Search for the cell housing the specified text and yield its [x, y] center coordinate. 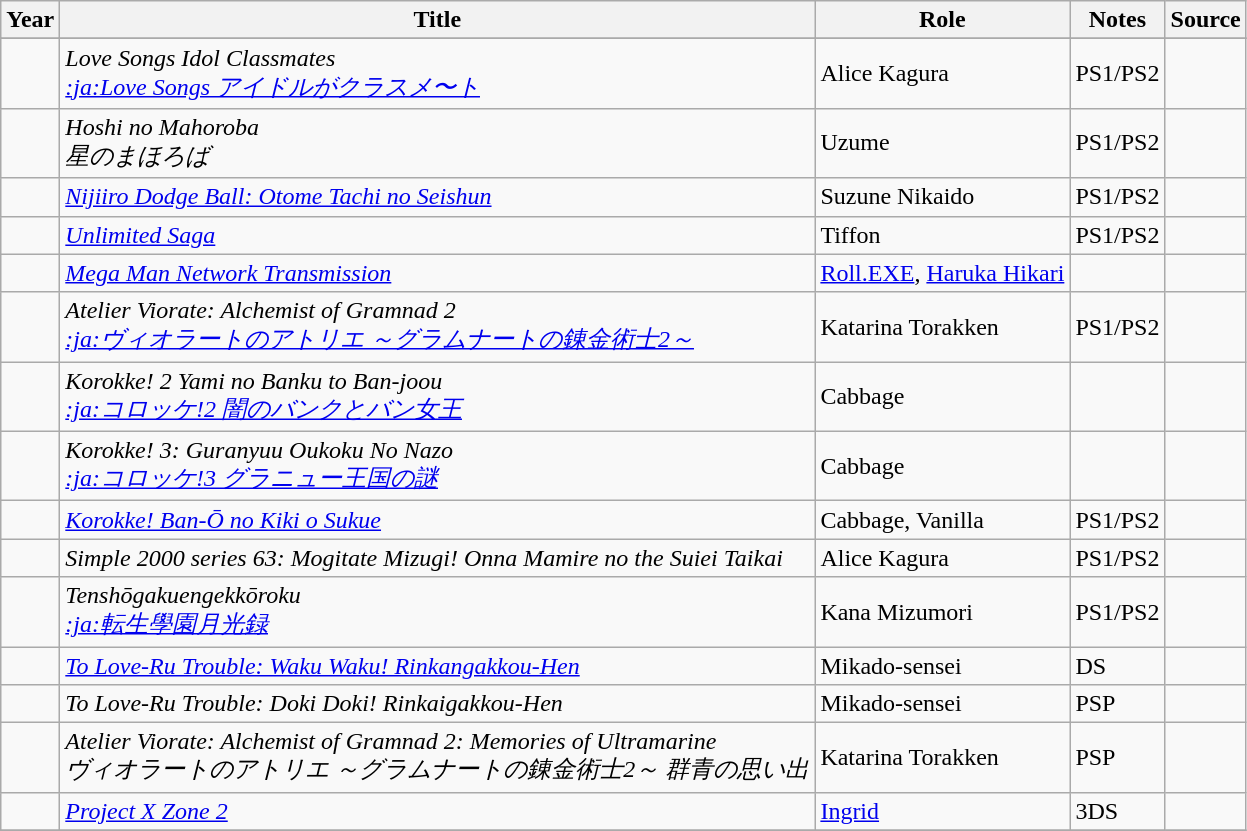
Notes [1118, 20]
Roll.EXE, Haruka Hikari [942, 273]
3DS [1118, 811]
To Love-Ru Trouble: Doki Doki! Rinkaigakkou-Hen [438, 704]
Year [30, 20]
Korokke! 3: Guranyuu Oukoku No Nazo:ja:コロッケ!3 グラニュー王国の謎 [438, 466]
Korokke! 2 Yami no Banku to Ban-joou:ja:コロッケ!2 闇のバンクとバン女王 [438, 397]
Simple 2000 series 63: Mogitate Mizugi! Onna Mamire no the Suiei Taikai [438, 558]
Unlimited Saga [438, 235]
Atelier Viorate: Alchemist of Gramnad 2:ja:ヴィオラートのアトリエ ～グラムナートの錬金術士2～ [438, 327]
Mega Man Network Transmission [438, 273]
Role [942, 20]
Nijiiro Dodge Ball: Otome Tachi no Seishun [438, 197]
Title [438, 20]
To Love-Ru Trouble: Waku Waku! Rinkangakkou-Hen [438, 665]
Atelier Viorate: Alchemist of Gramnad 2: Memories of Ultramarineヴィオラートのアトリエ ～グラムナートの錬金術士2～ 群青の思い出 [438, 758]
Ingrid [942, 811]
DS [1118, 665]
Source [1206, 20]
Uzume [942, 143]
Project X Zone 2 [438, 811]
Cabbage, Vanilla [942, 520]
Kana Mizumori [942, 612]
Tiffon [942, 235]
Tenshōgakuengekkōroku:ja:転生學園月光録 [438, 612]
Hoshi no Mahoroba星のまほろば [438, 143]
Suzune Nikaido [942, 197]
Love Songs Idol Classmates:ja:Love Songs アイドルがクラスメ〜ト [438, 74]
Korokke! Ban-Ō no Kiki o Sukue [438, 520]
